Identify which cell holds the provided text, then report its [x, y] central coordinate. 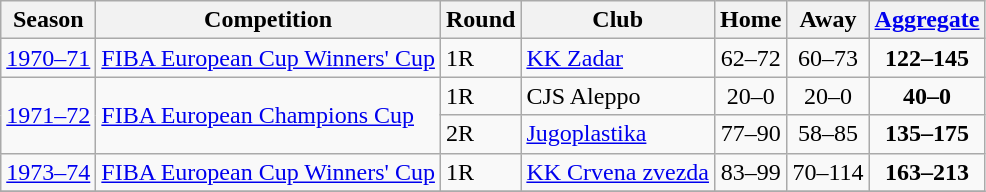
1973–74 [48, 172]
2R [480, 134]
KK Crvena zvezda [618, 172]
122–145 [927, 58]
1971–72 [48, 115]
Away [828, 20]
163–213 [927, 172]
Round [480, 20]
Home [751, 20]
CJS Aleppo [618, 96]
Season [48, 20]
83–99 [751, 172]
1970–71 [48, 58]
70–114 [828, 172]
Aggregate [927, 20]
60–73 [828, 58]
Jugoplastika [618, 134]
135–175 [927, 134]
KK Zadar [618, 58]
40–0 [927, 96]
58–85 [828, 134]
FIBA European Champions Cup [268, 115]
62–72 [751, 58]
Club [618, 20]
77–90 [751, 134]
Competition [268, 20]
